Capture the cell that displays the provided text and extract its [X, Y] central coordinate. 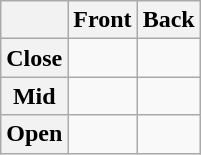
Mid [34, 96]
Open [34, 134]
Close [34, 58]
Front [102, 20]
Back [168, 20]
